Pinpoint the cell where the given text exists, returning its (X, Y) midpoint coordinate. 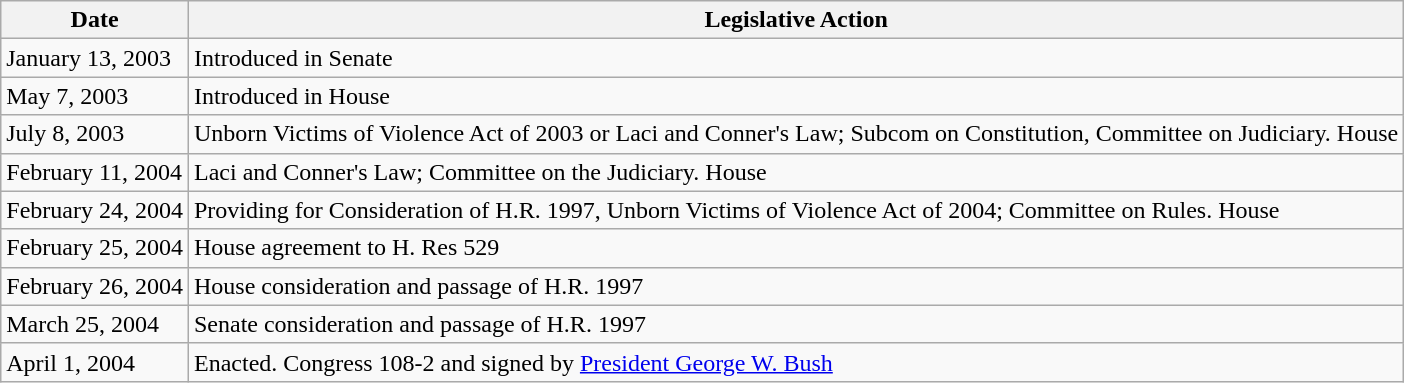
January 13, 2003 (95, 58)
Legislative Action (796, 20)
February 26, 2004 (95, 286)
Unborn Victims of Violence Act of 2003 or Laci and Conner's Law; Subcom on Constitution, Committee on Judiciary. House (796, 134)
February 11, 2004 (95, 172)
March 25, 2004 (95, 324)
House agreement to H. Res 529 (796, 248)
February 24, 2004 (95, 210)
Introduced in Senate (796, 58)
Date (95, 20)
May 7, 2003 (95, 96)
Enacted. Congress 108-2 and signed by President George W. Bush (796, 362)
Laci and Conner's Law; Committee on the Judiciary. House (796, 172)
July 8, 2003 (95, 134)
Senate consideration and passage of H.R. 1997 (796, 324)
February 25, 2004 (95, 248)
Introduced in House (796, 96)
House consideration and passage of H.R. 1997 (796, 286)
Providing for Consideration of H.R. 1997, Unborn Victims of Violence Act of 2004; Committee on Rules. House (796, 210)
April 1, 2004 (95, 362)
